Determine the [x, y] coordinate at the center of the cell enclosing the given text.  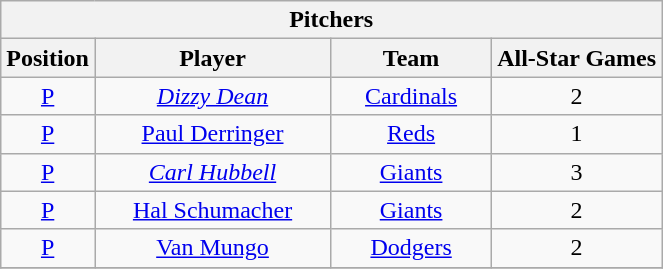
Dizzy Dean [212, 96]
All-Star Games [577, 58]
Team [412, 58]
3 [577, 172]
Player [212, 58]
Dodgers [412, 248]
Paul Derringer [212, 134]
Cardinals [412, 96]
Reds [412, 134]
Carl Hubbell [212, 172]
Position [48, 58]
Van Mungo [212, 248]
Pitchers [332, 20]
1 [577, 134]
Hal Schumacher [212, 210]
